Pinpoint the cell where the given text exists, returning its [X, Y] midpoint coordinate. 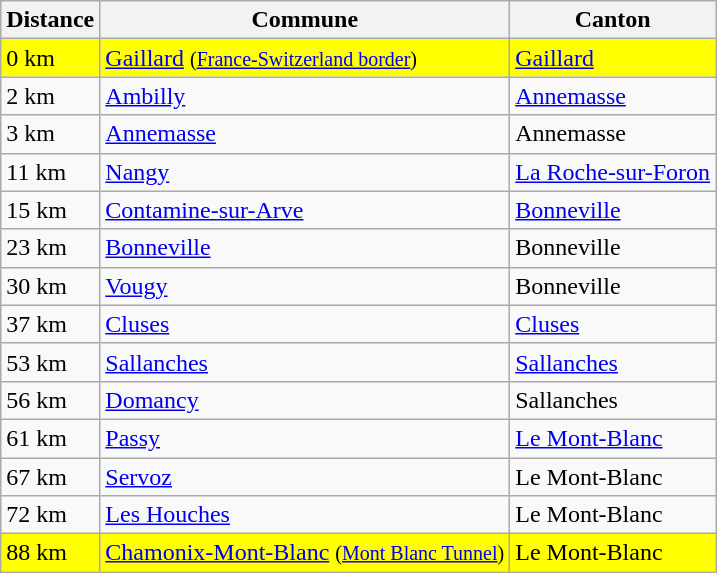
15 km [50, 210]
Ambilly [305, 96]
Nangy [305, 172]
Les Houches [305, 515]
37 km [50, 324]
23 km [50, 248]
Passy [305, 438]
72 km [50, 515]
3 km [50, 134]
Chamonix-Mont-Blanc (Mont Blanc Tunnel) [305, 553]
88 km [50, 553]
Contamine-sur-Arve [305, 210]
Gaillard [613, 58]
Domancy [305, 400]
La Roche-sur-Foron [613, 172]
Servoz [305, 477]
Canton [613, 20]
Vougy [305, 286]
56 km [50, 400]
11 km [50, 172]
53 km [50, 362]
67 km [50, 477]
Gaillard (France-Switzerland border) [305, 58]
Commune [305, 20]
2 km [50, 96]
61 km [50, 438]
30 km [50, 286]
Distance [50, 20]
0 km [50, 58]
